Pinpoint the cell where the given text exists, returning its (x, y) midpoint coordinate. 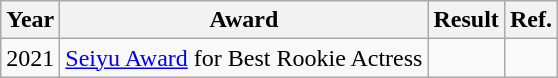
Year (30, 20)
Result (466, 20)
Ref. (530, 20)
Award (244, 20)
Seiyu Award for Best Rookie Actress (244, 58)
2021 (30, 58)
